Capture the cell that displays the provided text and extract its (X, Y) central coordinate. 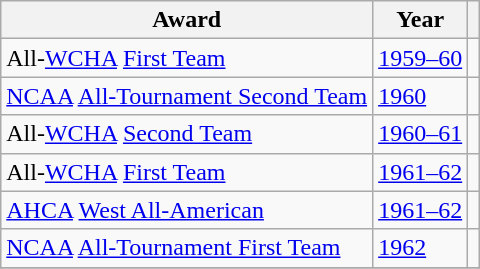
Award (187, 20)
AHCA West All-American (187, 210)
1962 (420, 248)
1959–60 (420, 58)
1960–61 (420, 134)
All-WCHA Second Team (187, 134)
Year (420, 20)
NCAA All-Tournament Second Team (187, 96)
1960 (420, 96)
NCAA All-Tournament First Team (187, 248)
